From the cell containing the given text, extract its center point as (x, y) coordinate. 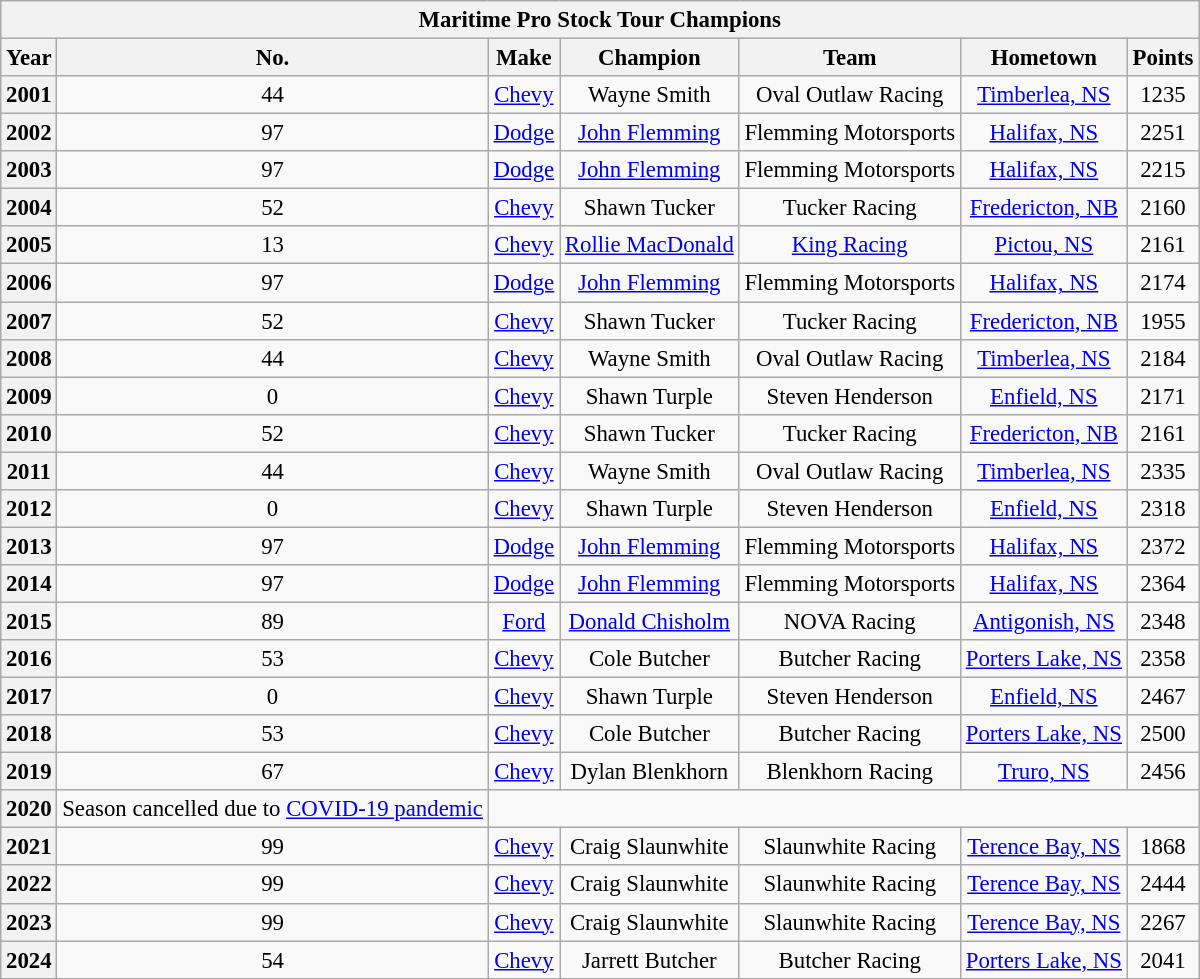
2019 (29, 772)
Hometown (1044, 58)
2008 (29, 358)
Antigonish, NS (1044, 621)
2267 (1162, 922)
Maritime Pro Stock Tour Champions (600, 20)
2009 (29, 396)
NOVA Racing (850, 621)
2018 (29, 734)
2020 (29, 809)
2500 (1162, 734)
2005 (29, 245)
2023 (29, 922)
2160 (1162, 208)
Dylan Blenkhorn (650, 772)
Truro, NS (1044, 772)
2348 (1162, 621)
2021 (29, 847)
2456 (1162, 772)
1868 (1162, 847)
Donald Chisholm (650, 621)
2318 (1162, 509)
67 (272, 772)
King Racing (850, 245)
2001 (29, 95)
2358 (1162, 659)
54 (272, 960)
2022 (29, 885)
2024 (29, 960)
2444 (1162, 885)
2013 (29, 546)
2003 (29, 170)
2014 (29, 584)
Ford (524, 621)
No. (272, 58)
2251 (1162, 133)
2467 (1162, 697)
2007 (29, 321)
2215 (1162, 170)
13 (272, 245)
1235 (1162, 95)
2010 (29, 433)
2041 (1162, 960)
2011 (29, 471)
2015 (29, 621)
Make (524, 58)
Rollie MacDonald (650, 245)
2184 (1162, 358)
Champion (650, 58)
Season cancelled due to COVID-19 pandemic (272, 809)
2364 (1162, 584)
2017 (29, 697)
2002 (29, 133)
Year (29, 58)
2335 (1162, 471)
Points (1162, 58)
2006 (29, 283)
1955 (1162, 321)
2171 (1162, 396)
2004 (29, 208)
Pictou, NS (1044, 245)
Team (850, 58)
2174 (1162, 283)
Jarrett Butcher (650, 960)
Blenkhorn Racing (850, 772)
2016 (29, 659)
2372 (1162, 546)
2012 (29, 509)
89 (272, 621)
